Return the (X, Y) coordinate for the center point of the cell that contains the specified text.  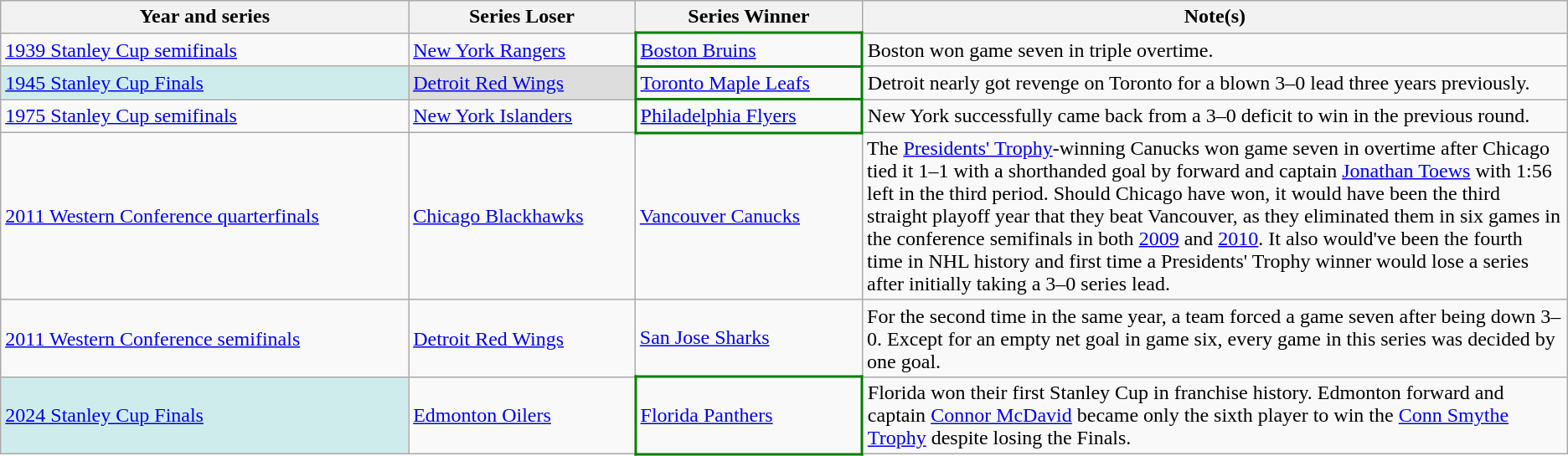
2024 Stanley Cup Finals (204, 415)
Year and series (204, 17)
New York Islanders (523, 116)
1975 Stanley Cup semifinals (204, 116)
Note(s) (1215, 17)
2011 Western Conference quarterfinals (204, 216)
New York Rangers (523, 50)
Vancouver Canucks (749, 216)
Boston won game seven in triple overtime. (1215, 50)
San Jose Sharks (749, 338)
Florida Panthers (749, 415)
Toronto Maple Leafs (749, 83)
Detroit nearly got revenge on Toronto for a blown 3–0 lead three years previously. (1215, 83)
Philadelphia Flyers (749, 116)
Boston Bruins (749, 50)
New York successfully came back from a 3–0 deficit to win in the previous round. (1215, 116)
Series Winner (749, 17)
1939 Stanley Cup semifinals (204, 50)
Chicago Blackhawks (523, 216)
Series Loser (523, 17)
1945 Stanley Cup Finals (204, 83)
2011 Western Conference semifinals (204, 338)
Edmonton Oilers (523, 415)
